Identify which cell holds the provided text, then report its [x, y] central coordinate. 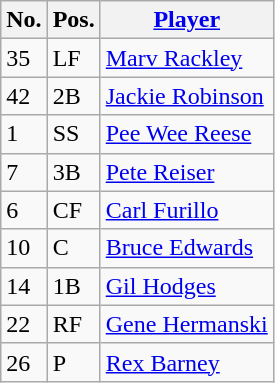
7 [24, 172]
Carl Furillo [186, 210]
35 [24, 58]
10 [24, 248]
Jackie Robinson [186, 96]
1B [74, 286]
26 [24, 362]
Pos. [74, 20]
22 [24, 324]
Player [186, 20]
P [74, 362]
42 [24, 96]
1 [24, 134]
Bruce Edwards [186, 248]
6 [24, 210]
LF [74, 58]
CF [74, 210]
Gil Hodges [186, 286]
No. [24, 20]
Pee Wee Reese [186, 134]
2B [74, 96]
Pete Reiser [186, 172]
SS [74, 134]
C [74, 248]
Gene Hermanski [186, 324]
14 [24, 286]
Rex Barney [186, 362]
Marv Rackley [186, 58]
3B [74, 172]
RF [74, 324]
